For the text-containing cell, return its midpoint in (x, y) coordinate format. 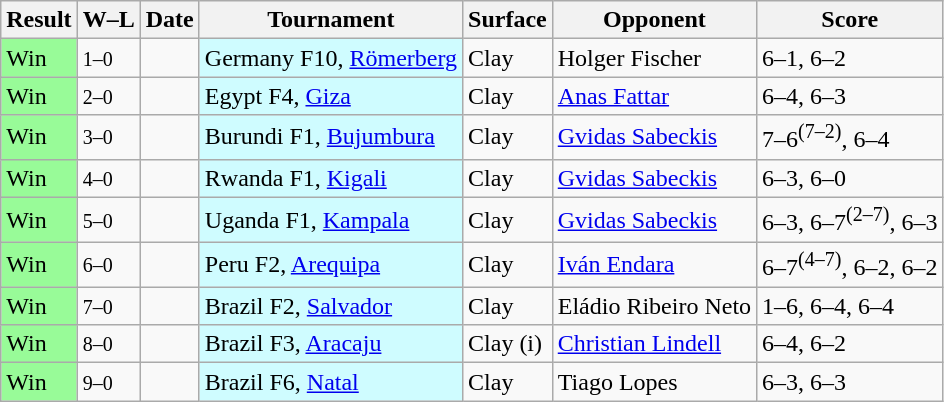
6–3, 6–3 (850, 382)
5–0 (108, 220)
Brazil F3, Aracaju (330, 344)
Surface (508, 20)
3–0 (108, 138)
Brazil F6, Natal (330, 382)
Uganda F1, Kampala (330, 220)
6–3, 6–0 (850, 178)
6–1, 6–2 (850, 58)
Eládio Ribeiro Neto (654, 306)
6–4, 6–2 (850, 344)
6–0 (108, 264)
9–0 (108, 382)
6–4, 6–3 (850, 96)
8–0 (108, 344)
Date (170, 20)
Burundi F1, Bujumbura (330, 138)
Brazil F2, Salvador (330, 306)
1–0 (108, 58)
Tiago Lopes (654, 382)
Rwanda F1, Kigali (330, 178)
Egypt F4, Giza (330, 96)
2–0 (108, 96)
4–0 (108, 178)
Result (39, 20)
Clay (i) (508, 344)
Iván Endara (654, 264)
Germany F10, Römerberg (330, 58)
Opponent (654, 20)
6–7(4–7), 6–2, 6–2 (850, 264)
Holger Fischer (654, 58)
7–0 (108, 306)
7–6(7–2), 6–4 (850, 138)
Christian Lindell (654, 344)
6–3, 6–7(2–7), 6–3 (850, 220)
1–6, 6–4, 6–4 (850, 306)
Peru F2, Arequipa (330, 264)
W–L (108, 20)
Score (850, 20)
Anas Fattar (654, 96)
Tournament (330, 20)
